Capture the cell that displays the provided text and extract its [x, y] central coordinate. 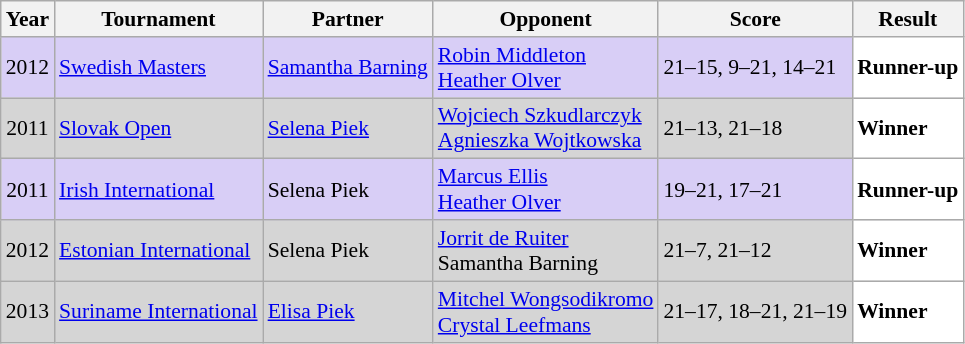
Marcus Ellis Heather Olver [546, 190]
Elisa Piek [348, 312]
Irish International [158, 190]
21–17, 18–21, 21–19 [755, 312]
21–13, 21–18 [755, 128]
Result [908, 19]
Jorrit de Ruiter Samantha Barning [546, 250]
Robin Middleton Heather Olver [546, 68]
Suriname International [158, 312]
19–21, 17–21 [755, 190]
2013 [28, 312]
21–7, 21–12 [755, 250]
Tournament [158, 19]
Slovak Open [158, 128]
Wojciech Szkudlarczyk Agnieszka Wojtkowska [546, 128]
Estonian International [158, 250]
Opponent [546, 19]
21–15, 9–21, 14–21 [755, 68]
Score [755, 19]
Swedish Masters [158, 68]
Year [28, 19]
Mitchel Wongsodikromo Crystal Leefmans [546, 312]
Samantha Barning [348, 68]
Partner [348, 19]
